Provide the [X, Y] coordinate of the cell's center where the given text is located.  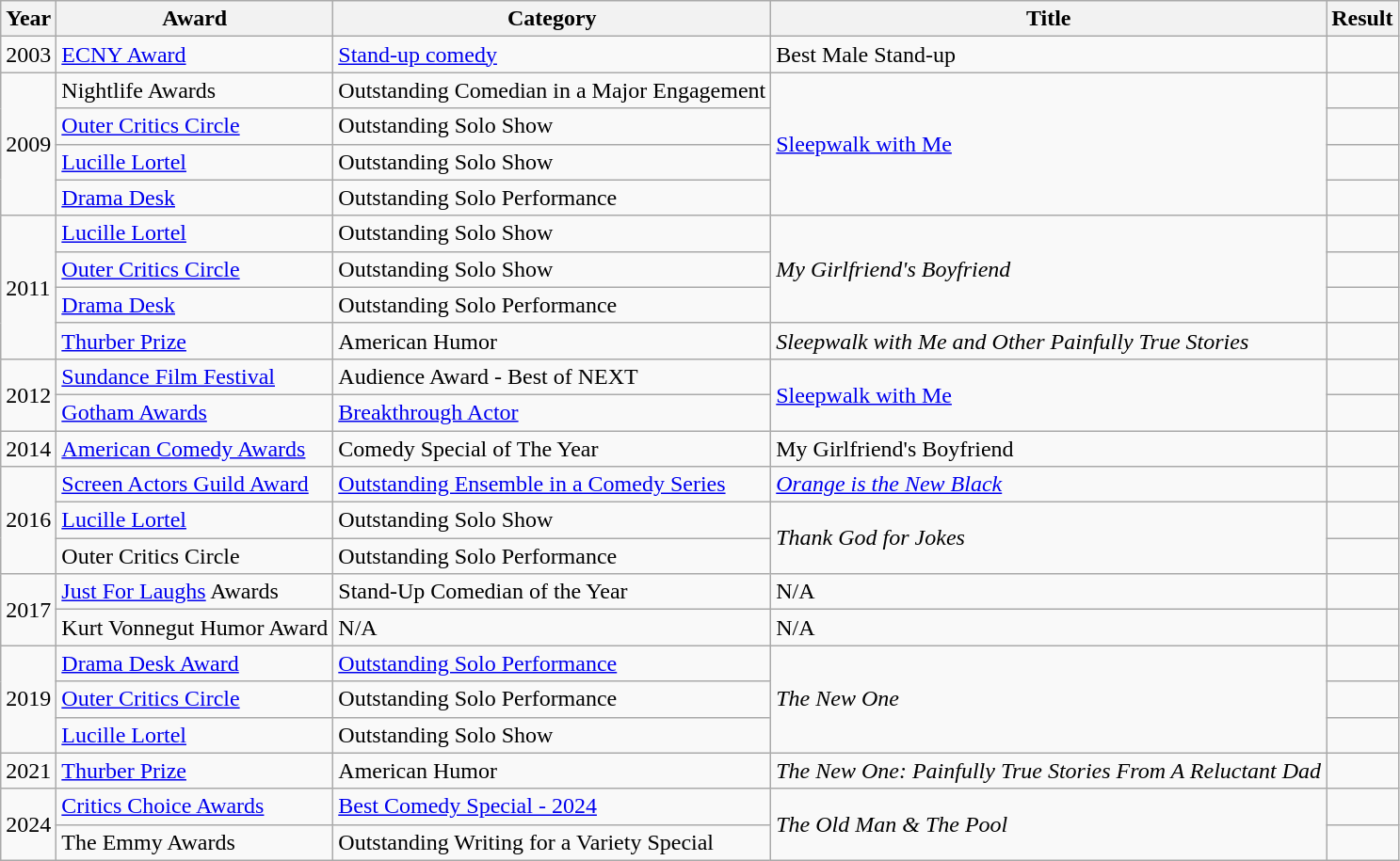
The Emmy Awards [195, 842]
Stand-Up Comedian of the Year [552, 592]
The Old Man & The Pool [1049, 824]
Category [552, 19]
Screen Actors Guild Award [195, 485]
Gotham Awards [195, 412]
Critics Choice Awards [195, 806]
Outstanding Writing for a Variety Special [552, 842]
2011 [28, 287]
Outstanding Ensemble in a Comedy Series [552, 485]
2017 [28, 610]
2016 [28, 520]
Outstanding Comedian in a Major Engagement [552, 90]
Breakthrough Actor [552, 412]
Result [1362, 19]
Orange is the New Black [1049, 485]
2021 [28, 771]
Best Male Stand-up [1049, 55]
Year [28, 19]
The New One [1049, 699]
Just For Laughs Awards [195, 592]
Thank God for Jokes [1049, 538]
2009 [28, 144]
2014 [28, 449]
2012 [28, 394]
Drama Desk Award [195, 663]
Kurt Vonnegut Humor Award [195, 628]
Nightlife Awards [195, 90]
Audience Award - Best of NEXT [552, 376]
2003 [28, 55]
2019 [28, 699]
American Comedy Awards [195, 449]
Sleepwalk with Me and Other Painfully True Stories [1049, 341]
Award [195, 19]
Comedy Special of The Year [552, 449]
ECNY Award [195, 55]
Best Comedy Special - 2024 [552, 806]
2024 [28, 824]
Title [1049, 19]
Stand-up comedy [552, 55]
Sundance Film Festival [195, 376]
The New One: Painfully True Stories From A Reluctant Dad [1049, 771]
